Output the (X, Y) coordinate of the center of the cell containing the given text.  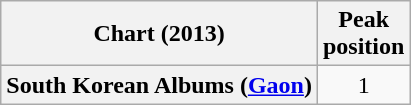
South Korean Albums (Gaon) (160, 85)
Peakposition (363, 34)
Chart (2013) (160, 34)
1 (363, 85)
